Capture the cell that displays the provided text and extract its [x, y] central coordinate. 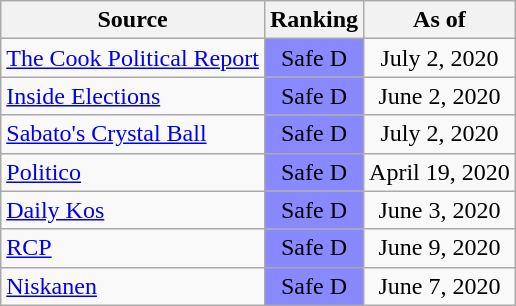
April 19, 2020 [440, 172]
Source [133, 20]
June 9, 2020 [440, 248]
Ranking [314, 20]
June 3, 2020 [440, 210]
June 2, 2020 [440, 96]
Inside Elections [133, 96]
As of [440, 20]
The Cook Political Report [133, 58]
Daily Kos [133, 210]
Politico [133, 172]
Niskanen [133, 286]
Sabato's Crystal Ball [133, 134]
RCP [133, 248]
June 7, 2020 [440, 286]
